Detect which cell encompasses the target text, then output its [x, y] center coordinate. 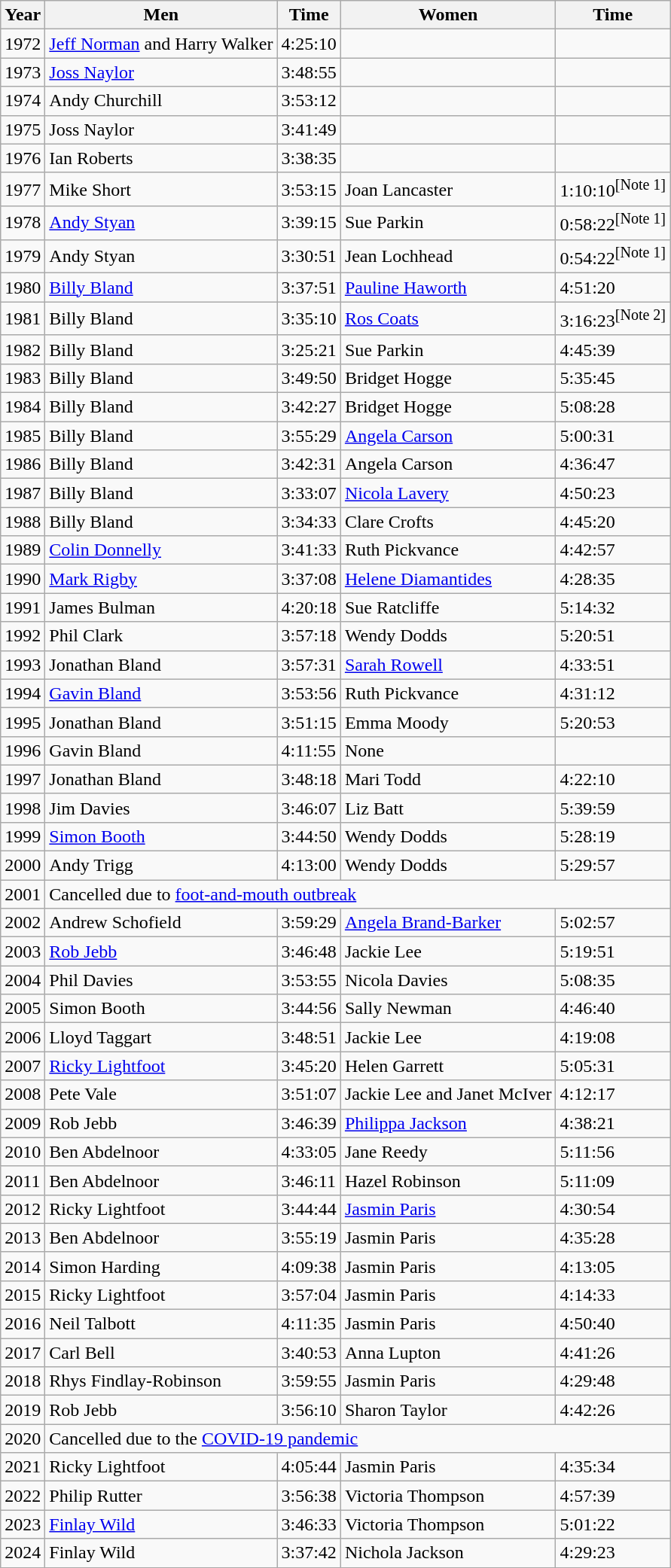
2018 [23, 1381]
4:25:10 [309, 44]
2001 [23, 894]
1974 [23, 101]
3:33:07 [309, 493]
4:29:48 [613, 1381]
1994 [23, 693]
1985 [23, 436]
4:14:33 [613, 1295]
2007 [23, 1066]
Philippa Jackson [448, 1123]
1982 [23, 349]
3:45:20 [309, 1066]
Sue Ratcliffe [448, 607]
Ros Coats [448, 319]
4:41:26 [613, 1353]
5:02:57 [613, 923]
1987 [23, 493]
2015 [23, 1295]
2006 [23, 1037]
2023 [23, 1524]
1975 [23, 129]
1999 [23, 836]
Jean Lochhead [448, 256]
3:55:19 [309, 1238]
2012 [23, 1209]
Year [23, 15]
5:20:51 [613, 636]
1990 [23, 579]
4:45:39 [613, 349]
Colin Donnelly [161, 550]
3:37:51 [309, 288]
1972 [23, 44]
4:28:35 [613, 579]
4:11:35 [309, 1324]
3:51:07 [309, 1095]
4:38:21 [613, 1123]
5:08:28 [613, 407]
Pete Vale [161, 1095]
5:00:31 [613, 436]
5:39:59 [613, 808]
2002 [23, 923]
Clare Crofts [448, 522]
1995 [23, 722]
3:48:51 [309, 1037]
3:46:33 [309, 1524]
Andrew Schofield [161, 923]
0:58:22[Note 1] [613, 223]
2000 [23, 866]
Women [448, 15]
4:46:40 [613, 1009]
Nichola Jackson [448, 1553]
Rhys Findlay-Robinson [161, 1381]
3:42:27 [309, 407]
Sally Newman [448, 1009]
1989 [23, 550]
3:57:31 [309, 665]
3:51:15 [309, 722]
3:44:50 [309, 836]
1986 [23, 464]
3:46:07 [309, 808]
5:11:56 [613, 1152]
4:05:44 [309, 1467]
2020 [23, 1439]
4:35:28 [613, 1238]
4:50:40 [613, 1324]
3:37:42 [309, 1553]
4:12:17 [613, 1095]
Neil Talbott [161, 1324]
1992 [23, 636]
Helene Diamantides [448, 579]
3:38:35 [309, 158]
5:05:31 [613, 1066]
1988 [23, 522]
2003 [23, 951]
3:59:29 [309, 923]
Emma Moody [448, 722]
Lloyd Taggart [161, 1037]
Liz Batt [448, 808]
4:31:12 [613, 693]
2005 [23, 1009]
Helen Garrett [448, 1066]
1:10:10[Note 1] [613, 190]
Angela Brand-Barker [448, 923]
4:36:47 [613, 464]
3:41:49 [309, 129]
5:29:57 [613, 866]
2022 [23, 1496]
Sharon Taylor [448, 1410]
2019 [23, 1410]
Philip Rutter [161, 1496]
3:56:10 [309, 1410]
1979 [23, 256]
James Bulman [161, 607]
3:56:38 [309, 1496]
2024 [23, 1553]
4:57:39 [613, 1496]
0:54:22[Note 1] [613, 256]
3:46:11 [309, 1180]
4:30:54 [613, 1209]
3:16:23[Note 2] [613, 319]
2013 [23, 1238]
None [448, 751]
4:20:18 [309, 607]
5:01:22 [613, 1524]
5:14:32 [613, 607]
1980 [23, 288]
2021 [23, 1467]
Hazel Robinson [448, 1180]
Cancelled due to foot-and-mouth outbreak [358, 894]
Men [161, 15]
Mari Todd [448, 779]
1978 [23, 223]
3:30:51 [309, 256]
4:13:05 [613, 1266]
3:40:53 [309, 1353]
2011 [23, 1180]
3:53:56 [309, 693]
3:49:50 [309, 378]
3:59:55 [309, 1381]
Andy Trigg [161, 866]
2004 [23, 980]
3:46:48 [309, 951]
3:25:21 [309, 349]
4:35:34 [613, 1467]
1981 [23, 319]
5:28:19 [613, 836]
3:35:10 [309, 319]
5:08:35 [613, 980]
3:41:33 [309, 550]
3:34:33 [309, 522]
1996 [23, 751]
5:19:51 [613, 951]
Nicola Davies [448, 980]
3:53:55 [309, 980]
5:35:45 [613, 378]
Andy Churchill [161, 101]
3:37:08 [309, 579]
3:57:18 [309, 636]
Carl Bell [161, 1353]
5:11:09 [613, 1180]
4:09:38 [309, 1266]
Jim Davies [161, 808]
Jane Reedy [448, 1152]
Ian Roberts [161, 158]
3:46:39 [309, 1123]
1984 [23, 407]
4:13:00 [309, 866]
3:42:31 [309, 464]
4:19:08 [613, 1037]
Sarah Rowell [448, 665]
2017 [23, 1353]
1991 [23, 607]
5:20:53 [613, 722]
Mark Rigby [161, 579]
2008 [23, 1095]
3:57:04 [309, 1295]
1983 [23, 378]
4:29:23 [613, 1553]
Jackie Lee and Janet McIver [448, 1095]
4:33:51 [613, 665]
3:44:44 [309, 1209]
Pauline Haworth [448, 288]
3:48:55 [309, 72]
4:11:55 [309, 751]
4:42:26 [613, 1410]
Jeff Norman and Harry Walker [161, 44]
4:33:05 [309, 1152]
2014 [23, 1266]
3:53:15 [309, 190]
4:45:20 [613, 522]
4:50:23 [613, 493]
1977 [23, 190]
3:55:29 [309, 436]
Joan Lancaster [448, 190]
4:42:57 [613, 550]
Mike Short [161, 190]
3:44:56 [309, 1009]
2009 [23, 1123]
1993 [23, 665]
3:53:12 [309, 101]
1976 [23, 158]
1997 [23, 779]
2016 [23, 1324]
3:39:15 [309, 223]
Cancelled due to the COVID-19 pandemic [358, 1439]
3:48:18 [309, 779]
Simon Harding [161, 1266]
4:51:20 [613, 288]
Anna Lupton [448, 1353]
Phil Clark [161, 636]
1998 [23, 808]
1973 [23, 72]
4:22:10 [613, 779]
2010 [23, 1152]
Phil Davies [161, 980]
Nicola Lavery [448, 493]
